Find where the given text appears and provide that cell's center as [x, y] coordinate. 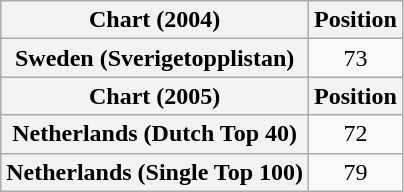
73 [356, 58]
Netherlands (Single Top 100) [155, 172]
72 [356, 134]
Netherlands (Dutch Top 40) [155, 134]
Sweden (Sverigetopplistan) [155, 58]
Chart (2005) [155, 96]
79 [356, 172]
Chart (2004) [155, 20]
